Output the [X, Y] coordinate of the center of the cell containing the given text.  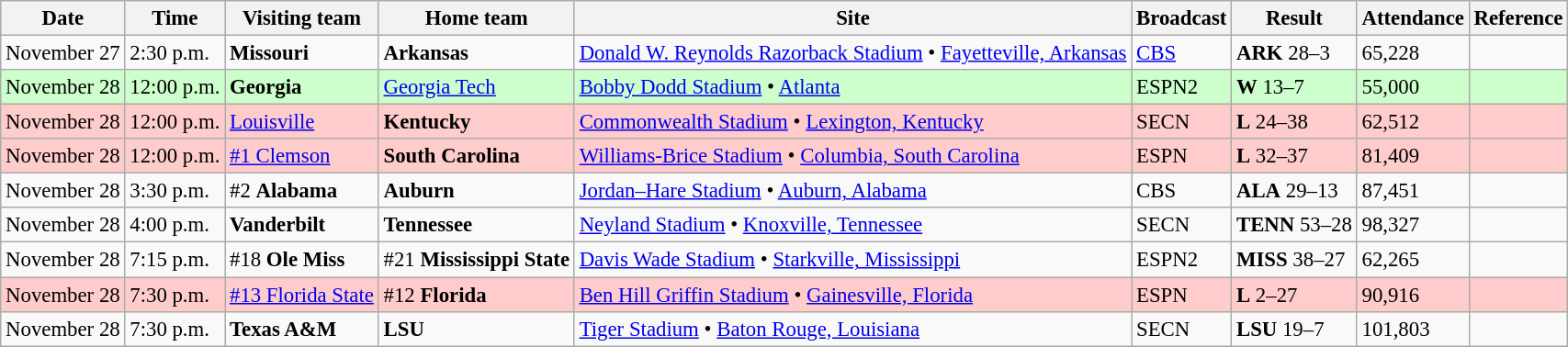
Broadcast [1181, 18]
#12 Florida [476, 295]
Site [852, 18]
101,803 [1413, 329]
Williams-Brice Stadium • Columbia, South Carolina [852, 156]
Home team [476, 18]
Georgia [302, 87]
Donald W. Reynolds Razorback Stadium • Fayetteville, Arkansas [852, 53]
South Carolina [476, 156]
ALA 29–13 [1295, 191]
Kentucky [476, 122]
55,000 [1413, 87]
Davis Wade Stadium • Starkville, Mississippi [852, 260]
Arkansas [476, 53]
90,916 [1413, 295]
Vanderbilt [302, 225]
Commonwealth Stadium • Lexington, Kentucky [852, 122]
87,451 [1413, 191]
Attendance [1413, 18]
L 2–27 [1295, 295]
98,327 [1413, 225]
Time [175, 18]
Auburn [476, 191]
2:30 p.m. [175, 53]
L 32–37 [1295, 156]
Neyland Stadium • Knoxville, Tennessee [852, 225]
Result [1295, 18]
7:15 p.m. [175, 260]
#2 Alabama [302, 191]
#18 Ole Miss [302, 260]
Missouri [302, 53]
Date [62, 18]
Ben Hill Griffin Stadium • Gainesville, Florida [852, 295]
MISS 38–27 [1295, 260]
Reference [1518, 18]
LSU 19–7 [1295, 329]
3:30 p.m. [175, 191]
ARK 28–3 [1295, 53]
#1 Clemson [302, 156]
Georgia Tech [476, 87]
Tennessee [476, 225]
TENN 53–28 [1295, 225]
62,265 [1413, 260]
Visiting team [302, 18]
Texas A&M [302, 329]
62,512 [1413, 122]
November 27 [62, 53]
Tiger Stadium • Baton Rouge, Louisiana [852, 329]
#21 Mississippi State [476, 260]
#13 Florida State [302, 295]
81,409 [1413, 156]
L 24–38 [1295, 122]
4:00 p.m. [175, 225]
Louisville [302, 122]
LSU [476, 329]
W 13–7 [1295, 87]
65,228 [1413, 53]
Bobby Dodd Stadium • Atlanta [852, 87]
Jordan–Hare Stadium • Auburn, Alabama [852, 191]
